From the cell containing the given text, extract its center point as [X, Y] coordinate. 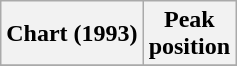
Peakposition [189, 34]
Chart (1993) [72, 34]
